For the text-containing cell, return its midpoint in (x, y) coordinate format. 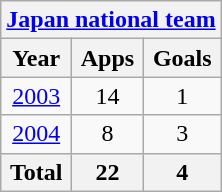
Goals (182, 58)
Apps (108, 58)
4 (182, 172)
Japan national team (111, 20)
14 (108, 96)
22 (108, 172)
3 (182, 134)
2004 (36, 134)
1 (182, 96)
Total (36, 172)
Year (36, 58)
2003 (36, 96)
8 (108, 134)
